Scan for the cell matching the given text and deliver its [X, Y] coordinate at center. 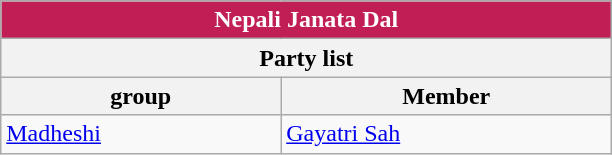
Member [446, 96]
Madheshi [141, 134]
group [141, 96]
Gayatri Sah [446, 134]
Nepali Janata Dal [306, 20]
Party list [306, 58]
